Output the (X, Y) coordinate of the center of the cell containing the given text.  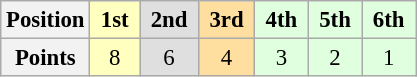
3rd (226, 20)
4 (226, 58)
2nd (170, 20)
3 (282, 58)
1 (389, 58)
6 (170, 58)
Points (46, 58)
6th (389, 20)
4th (282, 20)
1st (115, 20)
5th (335, 20)
2 (335, 58)
8 (115, 58)
Position (46, 20)
